Provide the [x, y] coordinate of the cell's center where the given text is located.  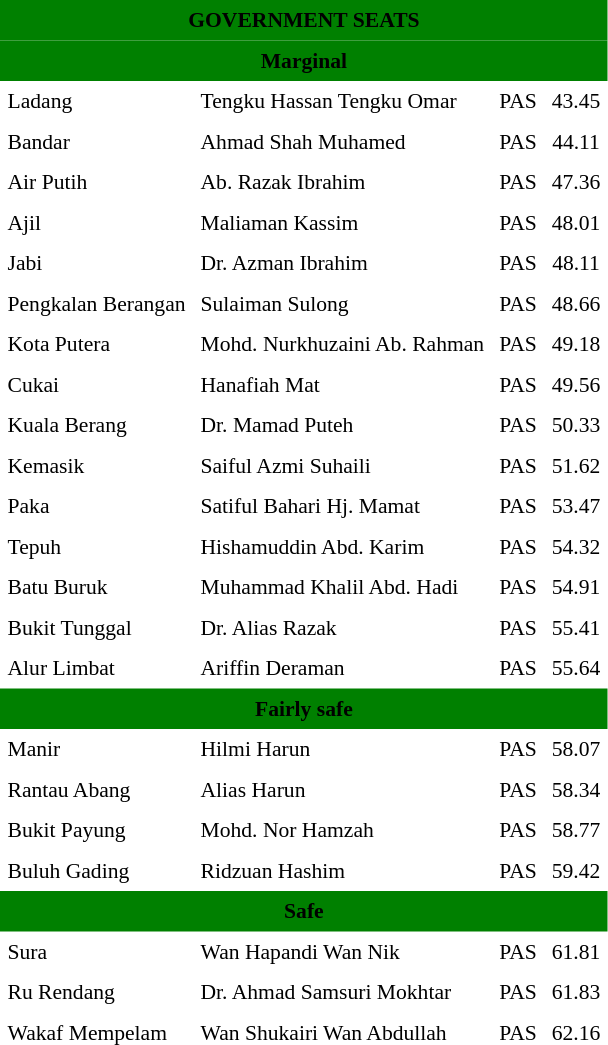
53.47 [576, 506]
61.83 [576, 992]
Fairly safe [304, 708]
48.66 [576, 303]
49.56 [576, 384]
Kota Putera [96, 344]
Sulaiman Sulong [342, 303]
Dr. Mamad Puteh [342, 425]
Bukit Payung [96, 830]
Ajil [96, 222]
Sura [96, 951]
Satiful Bahari Hj. Mamat [342, 506]
58.07 [576, 749]
Bandar [96, 141]
Maliaman Kassim [342, 222]
Ahmad Shah Muhamed [342, 141]
48.11 [576, 263]
Mohd. Nor Hamzah [342, 830]
Air Putih [96, 182]
Hishamuddin Abd. Karim [342, 546]
55.41 [576, 627]
47.36 [576, 182]
Muhammad Khalil Abd. Hadi [342, 587]
Dr. Ahmad Samsuri Mokhtar [342, 992]
Jabi [96, 263]
Tengku Hassan Tengku Omar [342, 101]
Ariffin Deraman [342, 668]
54.32 [576, 546]
Alur Limbat [96, 668]
Ladang [96, 101]
50.33 [576, 425]
43.45 [576, 101]
Pengkalan Berangan [96, 303]
Manir [96, 749]
Rantau Abang [96, 789]
Dr. Azman Ibrahim [342, 263]
49.18 [576, 344]
44.11 [576, 141]
48.01 [576, 222]
Hanafiah Mat [342, 384]
58.34 [576, 789]
Saiful Azmi Suhaili [342, 465]
Buluh Gading [96, 870]
Paka [96, 506]
Kemasik [96, 465]
Ridzuan Hashim [342, 870]
54.91 [576, 587]
Marginal [304, 60]
Mohd. Nurkhuzaini Ab. Rahman [342, 344]
Ab. Razak Ibrahim [342, 182]
Bukit Tunggal [96, 627]
61.81 [576, 951]
51.62 [576, 465]
Dr. Alias Razak [342, 627]
Batu Buruk [96, 587]
Hilmi Harun [342, 749]
Safe [304, 911]
58.77 [576, 830]
59.42 [576, 870]
55.64 [576, 668]
Wan Hapandi Wan Nik [342, 951]
Tepuh [96, 546]
Cukai [96, 384]
Alias Harun [342, 789]
GOVERNMENT SEATS [304, 20]
Kuala Berang [96, 425]
Ru Rendang [96, 992]
